Identify which cell holds the provided text, then report its [X, Y] central coordinate. 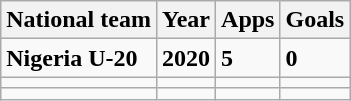
5 [248, 58]
National team [79, 20]
Nigeria U-20 [79, 58]
0 [315, 58]
Apps [248, 20]
2020 [186, 58]
Goals [315, 20]
Year [186, 20]
